From the cell containing the given text, extract its center point as [X, Y] coordinate. 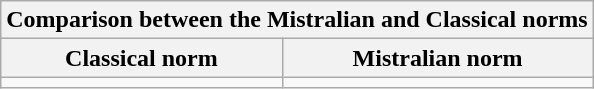
Mistralian norm [438, 58]
Comparison between the Mistralian and Classical norms [297, 20]
Classical norm [142, 58]
